Return [X, Y] of the center of cell containing provided text 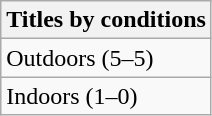
Indoors (1–0) [106, 96]
Outdoors (5–5) [106, 58]
Titles by conditions [106, 20]
